Detect which cell encompasses the target text, then output its (x, y) center coordinate. 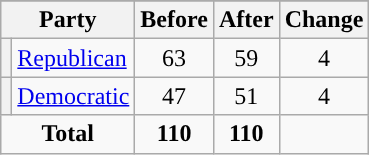
After (246, 20)
Total (68, 134)
63 (174, 58)
Republican (74, 58)
Before (174, 20)
59 (246, 58)
Democratic (74, 96)
51 (246, 96)
47 (174, 96)
Party (68, 20)
Change (324, 20)
